Pinpoint the cell where the given text exists, returning its (X, Y) midpoint coordinate. 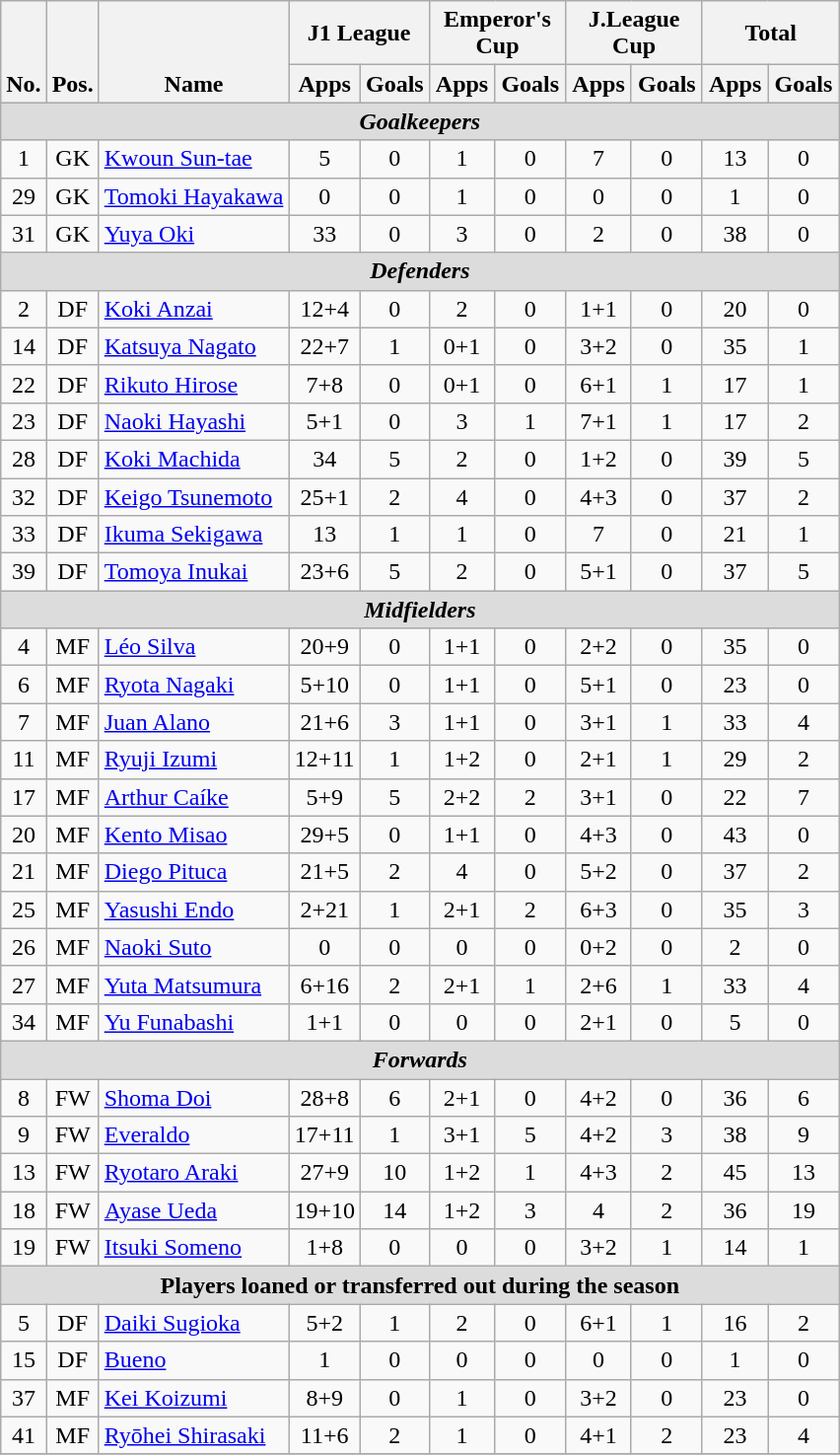
Emperor's Cup (497, 34)
Players loaned or transferred out during the season (420, 1285)
25 (24, 909)
22+7 (325, 346)
Ryota Nagaki (193, 685)
Rikuto Hirose (193, 384)
Total (771, 34)
Name (193, 51)
Ryuji Izumi (193, 760)
Katsuya Nagato (193, 346)
21+6 (325, 722)
20+9 (325, 647)
Kwoun Sun-tae (193, 159)
8 (24, 1098)
Yuta Matsumura (193, 984)
12+4 (325, 309)
2+21 (325, 909)
7+8 (325, 384)
Ayase Ueda (193, 1210)
Everaldo (193, 1135)
Bueno (193, 1360)
Naoki Hayashi (193, 421)
Ryōhei Shirasaki (193, 1435)
29+5 (325, 835)
Arthur Caíke (193, 797)
10 (394, 1173)
12+11 (325, 760)
Koki Anzai (193, 309)
26 (24, 947)
21+5 (325, 872)
Juan Alano (193, 722)
16 (735, 1323)
Defenders (420, 271)
32 (24, 496)
No. (24, 51)
15 (24, 1360)
Yu Funabashi (193, 1022)
Goalkeepers (420, 121)
7+1 (599, 421)
Yasushi Endo (193, 909)
11+6 (325, 1435)
Shoma Doi (193, 1098)
41 (24, 1435)
8+9 (325, 1398)
25+1 (325, 496)
2+6 (599, 984)
Ikuma Sekigawa (193, 535)
Koki Machida (193, 459)
Diego Pituca (193, 872)
Léo Silva (193, 647)
Kei Koizumi (193, 1398)
5+10 (325, 685)
23+6 (325, 572)
6+16 (325, 984)
18 (24, 1210)
Midfielders (420, 610)
5+9 (325, 797)
43 (735, 835)
Daiki Sugioka (193, 1323)
Itsuki Someno (193, 1248)
4+1 (599, 1435)
28+8 (325, 1098)
Ryotaro Araki (193, 1173)
28 (24, 459)
0+2 (599, 947)
6+3 (599, 909)
Pos. (73, 51)
Forwards (420, 1059)
Kento Misao (193, 835)
11 (24, 760)
Naoki Suto (193, 947)
Tomoya Inukai (193, 572)
1+8 (325, 1248)
Tomoki Hayakawa (193, 196)
19+10 (325, 1210)
31 (24, 234)
J.League Cup (635, 34)
45 (735, 1173)
27+9 (325, 1173)
Yuya Oki (193, 234)
17+11 (325, 1135)
27 (24, 984)
Keigo Tsunemoto (193, 496)
J1 League (359, 34)
